Provide the (X, Y) coordinate of the cell's center where the given text is located.  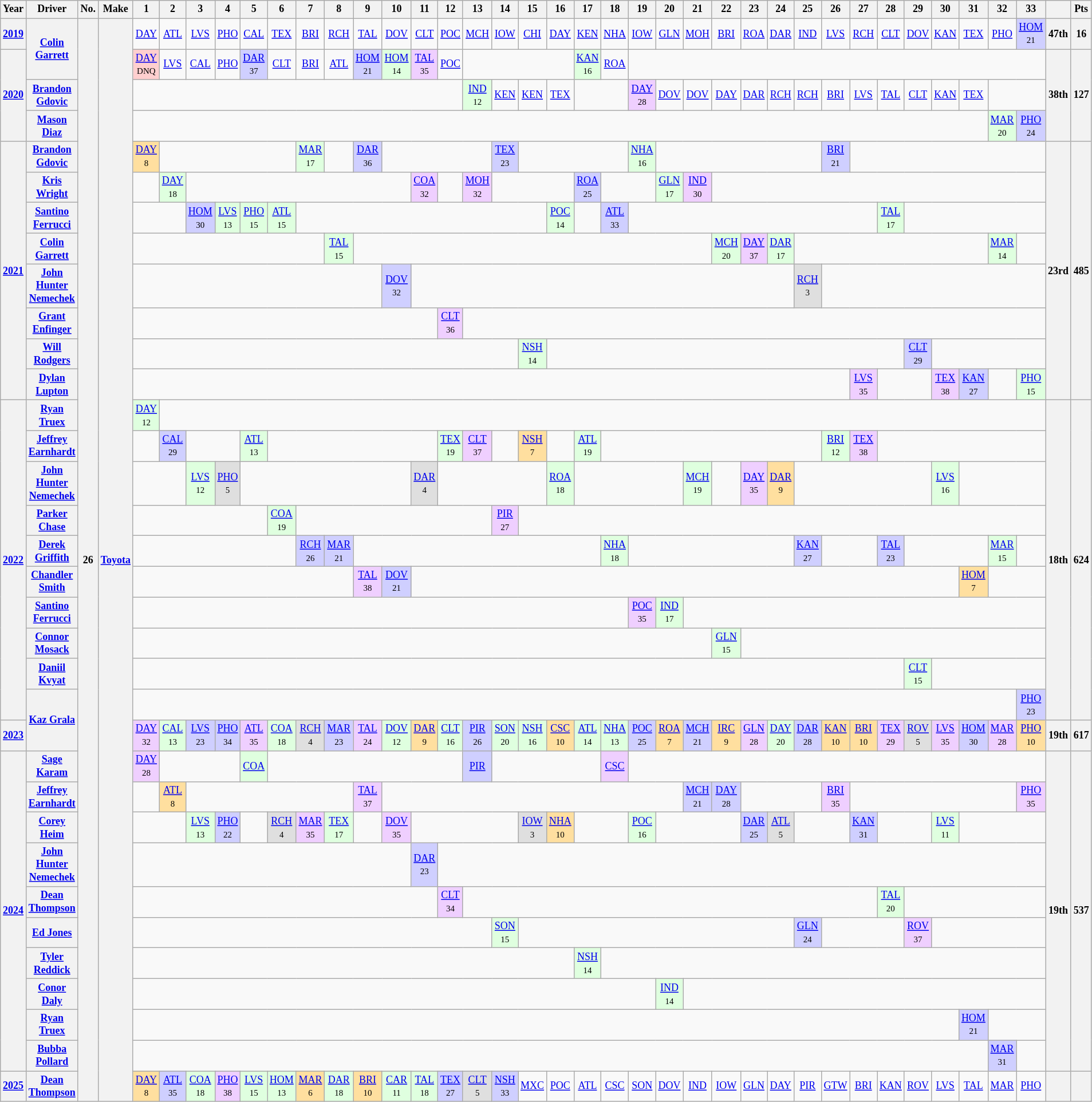
IND12 (478, 95)
NHA16 (642, 157)
TAL38 (368, 582)
10 (396, 9)
TEX27 (451, 1087)
LVS23 (200, 736)
Pts (1081, 9)
5 (254, 9)
NSH16 (533, 736)
14 (505, 9)
GLN24 (808, 933)
CLT5 (478, 1087)
Ed Jones (52, 933)
TAL37 (368, 797)
POC14 (560, 218)
KAN10 (835, 736)
Kaz Grala (52, 720)
20 (669, 9)
24 (781, 9)
28 (891, 9)
23rd (1058, 271)
MAR31 (1002, 1056)
3 (200, 9)
38th (1058, 95)
Mason Diaz (52, 126)
PHO24 (1031, 126)
ATL33 (615, 218)
GLN 15 (726, 643)
CLT34 (451, 902)
2023 (14, 736)
Conor Daly (52, 994)
485 (1081, 271)
33 (1031, 9)
Bubba Pollard (52, 1056)
MCH19 (697, 483)
ROA18 (560, 483)
NHA18 (615, 551)
8 (339, 9)
LVS15 (254, 1087)
2 (172, 9)
DOV21 (396, 582)
DAY35 (754, 483)
LVS11 (945, 828)
BRI12 (835, 446)
Will Rodgers (52, 354)
DAY18 (172, 187)
ATL15 (282, 218)
NSH7 (533, 446)
Dylan Lupton (52, 385)
DOV35 (396, 828)
DAY12 (146, 415)
TAL20 (891, 902)
TAL17 (891, 218)
6 (282, 9)
PHO23 (1031, 705)
MCH (478, 34)
Parker Chase (52, 520)
POC25 (642, 736)
Kris Wright (52, 187)
HOM14 (396, 65)
SON (642, 1087)
Daniil Kvyat (52, 674)
MAR6 (310, 1087)
TEX23 (505, 157)
MAR15 (1002, 551)
PHO38 (228, 1087)
ATL35 (172, 1087)
RCH3 (808, 286)
DAY32 (146, 736)
POC16 (642, 828)
12 (451, 9)
DAY37 (754, 249)
MAR14 (1002, 249)
TAL15 (339, 249)
624 (1081, 560)
MAR23 (339, 736)
Toyota (116, 560)
HOM13 (282, 1087)
Corey Heim (52, 828)
30 (945, 9)
KAN31 (864, 828)
2022 (14, 560)
No. (88, 9)
ROA25 (588, 187)
HOM7 (973, 582)
TEX29 (891, 736)
47th (1058, 34)
PIR27 (505, 520)
TEX19 (451, 446)
IND30 (697, 187)
GTW (835, 1087)
ATL19 (588, 446)
LVS12 (200, 483)
Grant Enfinger (52, 323)
RCH26 (310, 551)
PHO34 (228, 736)
MCH20 (726, 249)
MAR28 (1002, 736)
DAR28 (808, 736)
Derek Griffith (52, 551)
NHA (615, 34)
DAR25 (754, 828)
PHO5 (228, 483)
25 (808, 9)
MOH (697, 34)
13 (478, 9)
MAR (1002, 1087)
ATL5 (781, 828)
KAN16 (588, 65)
MAR20 (1002, 126)
Driver (52, 9)
NSH33 (505, 1087)
COA (254, 766)
537 (1081, 910)
CHI (533, 34)
CLT16 (451, 736)
POC 35 (642, 613)
TEX17 (339, 828)
TAL23 (891, 551)
CAR11 (396, 1087)
RCH 4 (310, 736)
MAR35 (310, 828)
2019 (14, 34)
ROA7 (669, 736)
CSC10 (560, 736)
ATL13 (254, 446)
27 (864, 9)
32 (1002, 9)
TAL35 (425, 65)
PIR26 (478, 736)
9 (368, 9)
1 (146, 9)
TAL18 (425, 1087)
31 (973, 9)
CAL13 (172, 736)
MOH32 (478, 187)
17 (588, 9)
2025 (14, 1087)
21 (697, 9)
29 (918, 9)
DAR4 (425, 483)
23 (754, 9)
DOV12 (396, 736)
Make (116, 9)
DAR37 (254, 65)
SON15 (505, 933)
DOV32 (396, 286)
COA19 (282, 520)
PHO22 (228, 828)
11 (425, 9)
Sage Karam (52, 766)
4 (228, 9)
IRC9 (726, 736)
PHO35 (1031, 797)
DAR18 (339, 1087)
DAR17 (781, 249)
DAR23 (425, 864)
ATL14 (588, 736)
22 (726, 9)
GLN28 (754, 736)
TAL24 (368, 736)
IOW3 (533, 828)
IND14 (669, 994)
DAR36 (368, 157)
18 (615, 9)
127 (1081, 95)
BRI35 (835, 797)
NHA13 (615, 736)
CAL29 (172, 446)
GLN17 (669, 187)
RCH4 (282, 828)
2024 (14, 910)
18th (1058, 560)
ROV5 (918, 736)
ATL 35 (254, 736)
2021 (14, 271)
617 (1081, 736)
2020 (14, 95)
CLT15 (918, 674)
COA32 (425, 187)
15 (533, 9)
CLT37 (478, 446)
SON20 (505, 736)
BRI21 (835, 157)
MXC (533, 1087)
Chandler Smith (52, 582)
ROV (918, 1087)
7 (310, 9)
ATL8 (172, 797)
Connor Mosack (52, 643)
Tyler Reddick (52, 963)
CLT29 (918, 354)
Year (14, 9)
CLT36 (451, 323)
NHA10 (560, 828)
LVS16 (945, 483)
MAR21 (339, 551)
ROV37 (918, 933)
MAR17 (310, 157)
DAYDNQ (146, 65)
19 (642, 9)
PHO10 (1031, 736)
IND17 (669, 613)
DAY20 (781, 736)
